Return the [x, y] coordinate for the center point of the cell that contains the specified text.  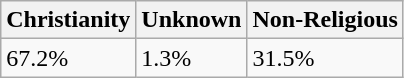
Non-Religious [325, 20]
Unknown [192, 20]
31.5% [325, 58]
67.2% [68, 58]
1.3% [192, 58]
Christianity [68, 20]
